Determine the (x, y) coordinate at the center of the cell enclosing the given text.  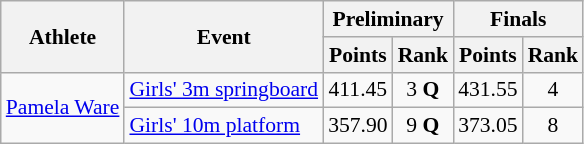
4 (554, 90)
Athlete (63, 36)
9 Q (424, 126)
3 Q (424, 90)
Finals (518, 19)
Preliminary (388, 19)
431.55 (488, 90)
Event (224, 36)
Girls' 10m platform (224, 126)
373.05 (488, 126)
8 (554, 126)
Girls' 3m springboard (224, 90)
411.45 (358, 90)
357.90 (358, 126)
Pamela Ware (63, 108)
